Search for the cell housing the specified text and yield its (X, Y) center coordinate. 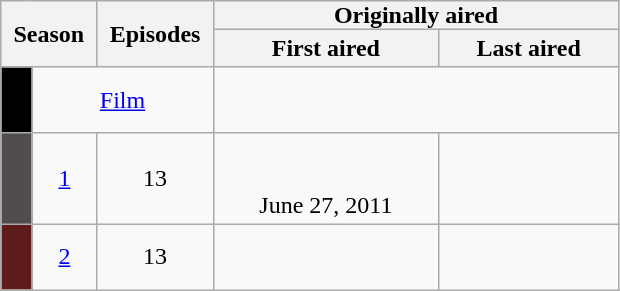
Last aired (529, 48)
Season (49, 34)
June 27, 2011 (326, 178)
2 (64, 256)
Film (122, 100)
Episodes (155, 34)
First aired (326, 48)
Originally aired (416, 15)
1 (64, 178)
